Extract the (x, y) coordinate from the center of the cell holding the provided text.  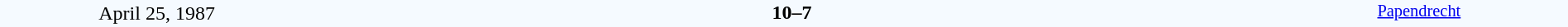
April 25, 1987 (157, 13)
10–7 (791, 12)
Papendrecht (1419, 13)
